From the cell containing the given text, extract its center point as [x, y] coordinate. 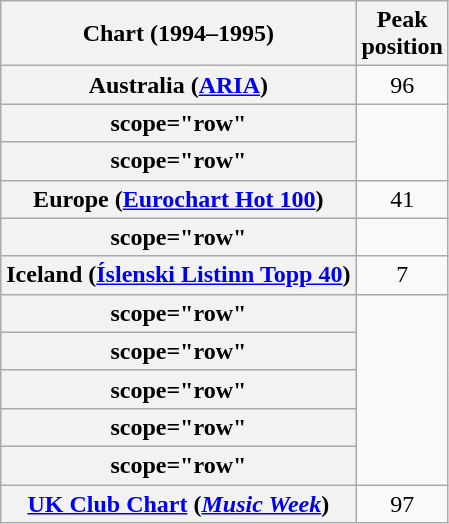
Chart (1994–1995) [178, 34]
Peakposition [402, 34]
Iceland (Íslenski Listinn Topp 40) [178, 275]
UK Club Chart (Music Week) [178, 503]
96 [402, 85]
Europe (Eurochart Hot 100) [178, 199]
7 [402, 275]
41 [402, 199]
97 [402, 503]
Australia (ARIA) [178, 85]
